Return (x, y) of the center of cell containing provided text 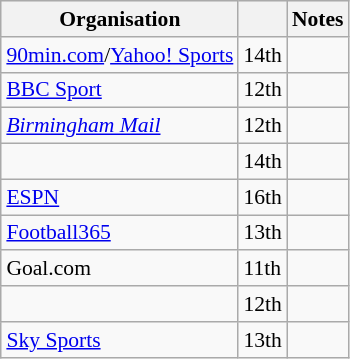
Goal.com (120, 268)
90min.com/Yahoo! Sports (120, 54)
Football365 (120, 232)
BBC Sport (120, 90)
Notes (318, 19)
16th (262, 197)
Organisation (120, 19)
11th (262, 268)
ESPN (120, 197)
Birmingham Mail (120, 126)
Sky Sports (120, 339)
